Locate the cell with the specified text and output its [x, y] center coordinate. 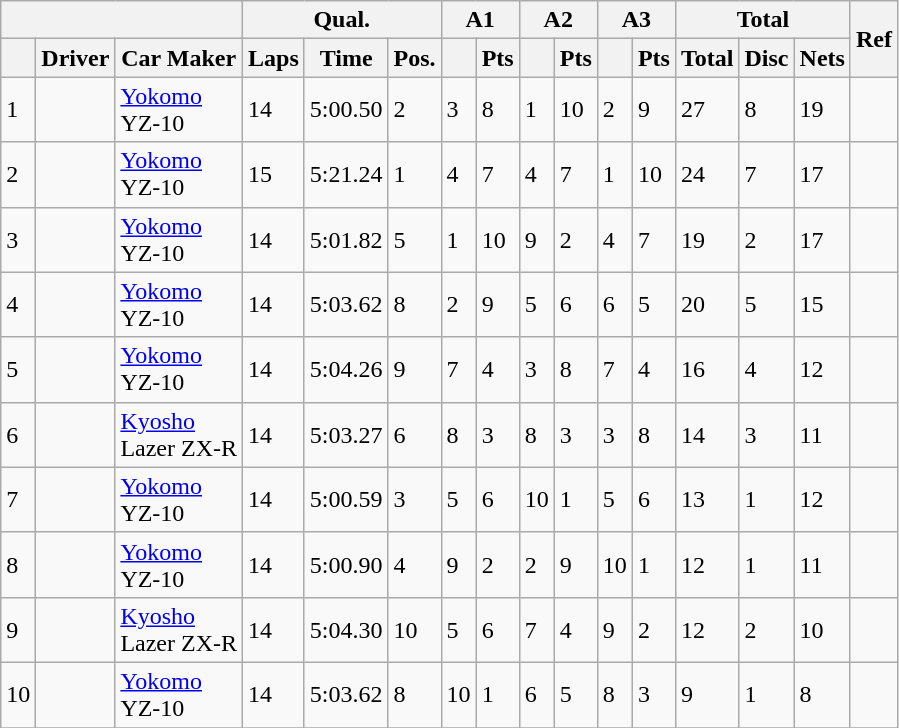
Driver [76, 58]
Ref [874, 39]
5:04.30 [346, 630]
5:21.24 [346, 174]
5:01.82 [346, 240]
5:00.90 [346, 564]
Laps [274, 58]
24 [707, 174]
A3 [636, 20]
Time [346, 58]
Car Maker [179, 58]
Pos. [414, 58]
5:00.59 [346, 500]
Qual. [342, 20]
A1 [480, 20]
A2 [558, 20]
20 [707, 304]
Disc [766, 58]
27 [707, 110]
5:00.50 [346, 110]
5:04.26 [346, 370]
Nets [822, 58]
16 [707, 370]
13 [707, 500]
5:03.27 [346, 434]
